Determine the (x, y) coordinate at the center of the cell enclosing the given text.  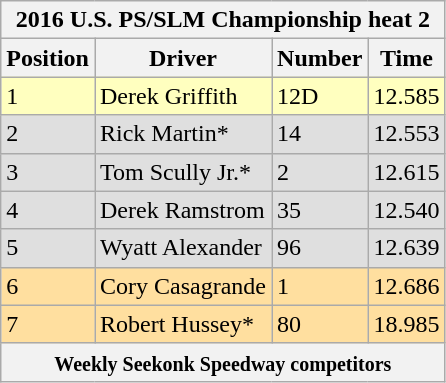
Wyatt Alexander (182, 248)
12.615 (406, 172)
12.639 (406, 248)
Number (320, 58)
12.686 (406, 286)
18.985 (406, 324)
Derek Griffith (182, 96)
6 (48, 286)
Time (406, 58)
5 (48, 248)
Driver (182, 58)
12.553 (406, 134)
Tom Scully Jr.* (182, 172)
12.585 (406, 96)
80 (320, 324)
2016 U.S. PS/SLM Championship heat 2 (223, 20)
14 (320, 134)
12D (320, 96)
96 (320, 248)
3 (48, 172)
Derek Ramstrom (182, 210)
Cory Casagrande (182, 286)
Weekly Seekonk Speedway competitors (223, 362)
7 (48, 324)
12.540 (406, 210)
Robert Hussey* (182, 324)
Rick Martin* (182, 134)
35 (320, 210)
4 (48, 210)
Position (48, 58)
